Scan for the cell matching the given text and deliver its (x, y) coordinate at center. 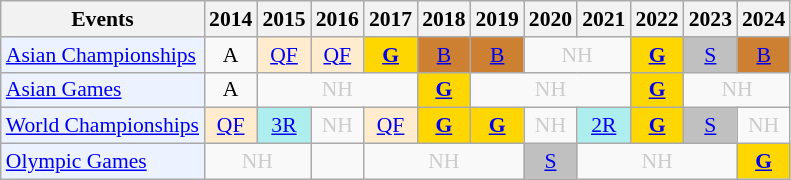
2014 (230, 19)
2019 (498, 19)
2017 (390, 19)
2024 (764, 19)
2022 (656, 19)
2015 (284, 19)
World Championships (102, 126)
2018 (444, 19)
Olympic Games (102, 162)
2023 (710, 19)
2021 (604, 19)
2020 (550, 19)
3R (284, 126)
Events (102, 19)
Asian Championships (102, 55)
Asian Games (102, 90)
2016 (338, 19)
2R (604, 126)
